Return [X, Y] of the center of cell containing provided text 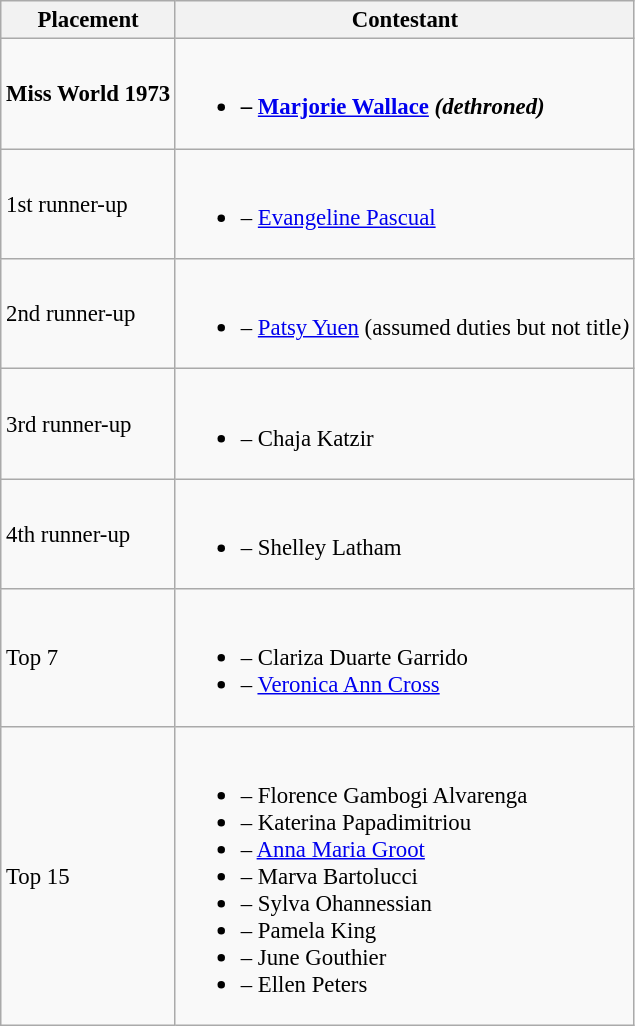
– Clariza Duarte Garrido – Veronica Ann Cross [404, 658]
Miss World 1973 [88, 94]
Top 7 [88, 658]
– Shelley Latham [404, 534]
3rd runner-up [88, 424]
2nd runner-up [88, 314]
Top 15 [88, 876]
Contestant [404, 20]
– Patsy Yuen (assumed duties but not title) [404, 314]
Placement [88, 20]
1st runner-up [88, 204]
– Chaja Katzir [404, 424]
– Evangeline Pascual [404, 204]
4th runner-up [88, 534]
– Marjorie Wallace (dethroned) [404, 94]
